Determine the (x, y) coordinate at the center of the cell enclosing the given text.  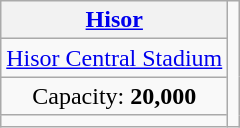
Capacity: 20,000 (114, 96)
Hisor Central Stadium (114, 58)
Hisor (114, 20)
